Provide the (x, y) coordinate of the cell's center where the given text is located.  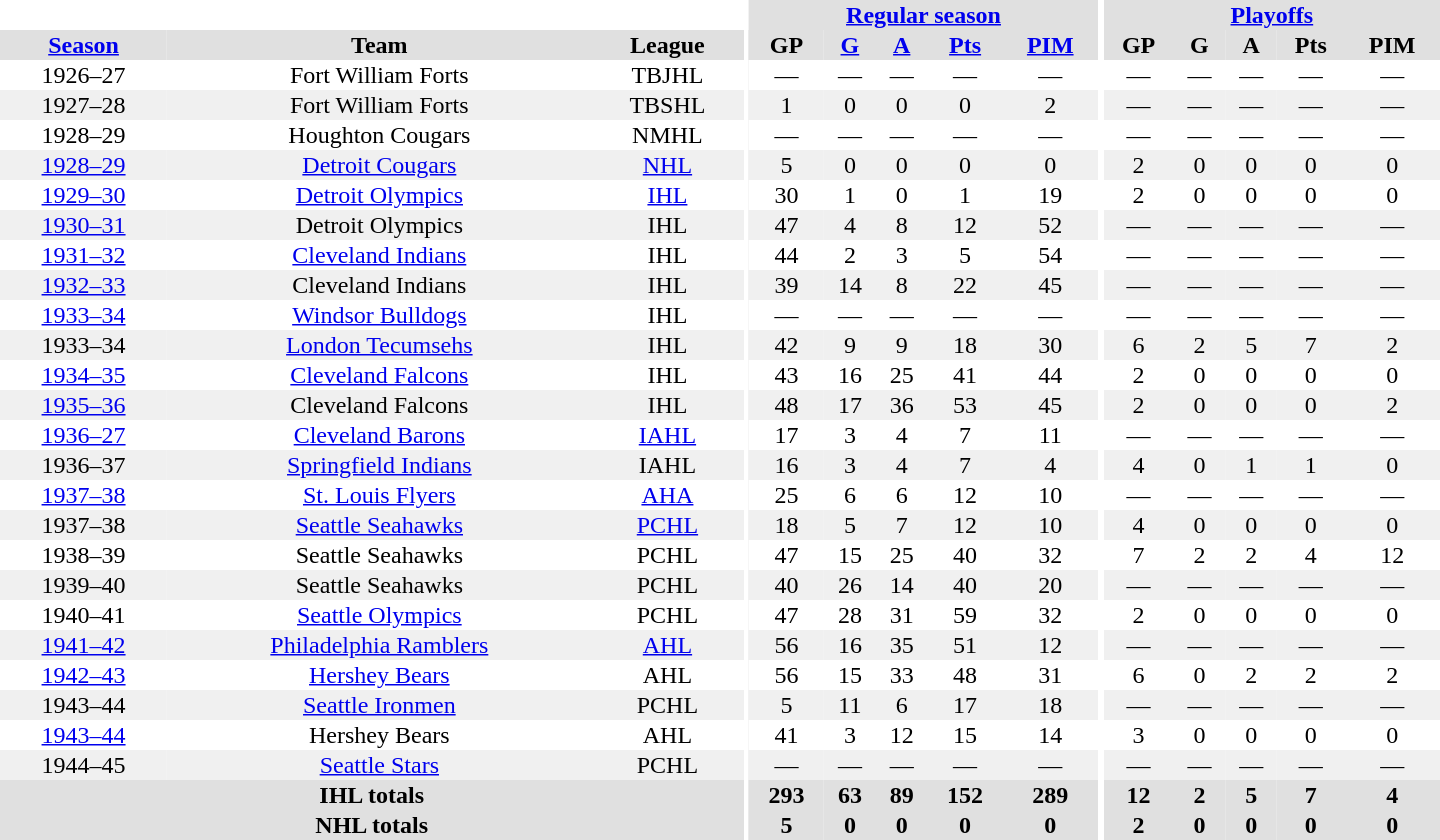
1944–45 (84, 765)
22 (966, 285)
Philadelphia Ramblers (379, 645)
26 (850, 585)
1929–30 (84, 195)
1940–41 (84, 615)
36 (902, 405)
St. Louis Flyers (379, 495)
1934–35 (84, 375)
1936–27 (84, 435)
289 (1050, 795)
London Tecumsehs (379, 345)
AHA (668, 495)
1936–37 (84, 465)
35 (902, 645)
NMHL (668, 135)
Regular season (924, 15)
53 (966, 405)
Cleveland Barons (379, 435)
Springfield Indians (379, 465)
51 (966, 645)
Windsor Bulldogs (379, 315)
43 (786, 375)
Houghton Cougars (379, 135)
Season (84, 45)
1932–33 (84, 285)
1927–28 (84, 105)
League (668, 45)
28 (850, 615)
TBJHL (668, 75)
Detroit Cougars (379, 165)
TBSHL (668, 105)
Seattle Olympics (379, 615)
Team (379, 45)
Playoffs (1272, 15)
1926–27 (84, 75)
89 (902, 795)
1941–42 (84, 645)
1942–43 (84, 675)
1930–31 (84, 225)
NHL (668, 165)
63 (850, 795)
54 (1050, 255)
1938–39 (84, 555)
152 (966, 795)
20 (1050, 585)
59 (966, 615)
1931–32 (84, 255)
Seattle Stars (379, 765)
1939–40 (84, 585)
33 (902, 675)
1935–36 (84, 405)
NHL totals (372, 825)
39 (786, 285)
293 (786, 795)
19 (1050, 195)
42 (786, 345)
IHL totals (372, 795)
Seattle Ironmen (379, 705)
52 (1050, 225)
